Return the (X, Y) coordinate for the center point of the cell that contains the specified text.  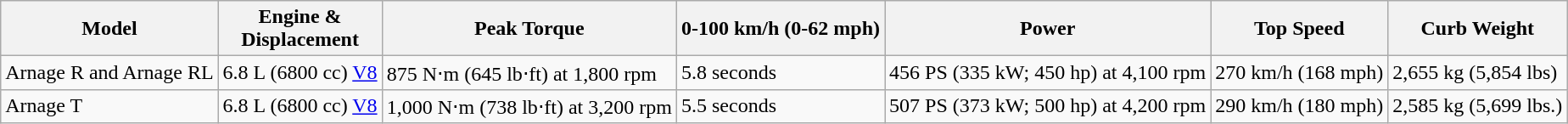
Model (109, 29)
Power (1048, 29)
0-100 km/h (0-62 mph) (781, 29)
2,585 kg (5,699 lbs.) (1478, 106)
Curb Weight (1478, 29)
507 PS (373 kW; 500 hp) at 4,200 rpm (1048, 106)
290 km/h (180 mph) (1300, 106)
Arnage R and Arnage RL (109, 73)
456 PS (335 kW; 450 hp) at 4,100 rpm (1048, 73)
875 N⋅m (645 lb⋅ft) at 1,800 rpm (529, 73)
Top Speed (1300, 29)
5.5 seconds (781, 106)
1,000 N⋅m (738 lb⋅ft) at 3,200 rpm (529, 106)
270 km/h (168 mph) (1300, 73)
Engine &Displacement (300, 29)
Peak Torque (529, 29)
Arnage T (109, 106)
2,655 kg (5,854 lbs) (1478, 73)
5.8 seconds (781, 73)
